Determine the (X, Y) coordinate at the center of the cell enclosing the given text.  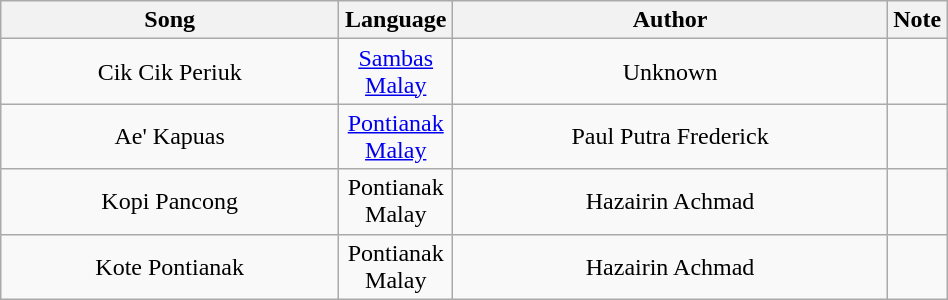
Sambas Malay (396, 72)
Language (396, 20)
Ae' Kapuas (170, 136)
Song (170, 20)
Cik Cik Periuk (170, 72)
Note (917, 20)
Kote Pontianak (170, 266)
Paul Putra Frederick (670, 136)
Kopi Pancong (170, 202)
Unknown (670, 72)
Author (670, 20)
